Find where the given text appears and provide that cell's center as (x, y) coordinate. 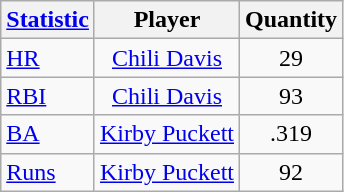
Runs (48, 172)
.319 (292, 134)
Player (166, 20)
Statistic (48, 20)
BA (48, 134)
Quantity (292, 20)
RBI (48, 96)
29 (292, 58)
93 (292, 96)
HR (48, 58)
92 (292, 172)
